Identify which cell holds the provided text, then report its [x, y] central coordinate. 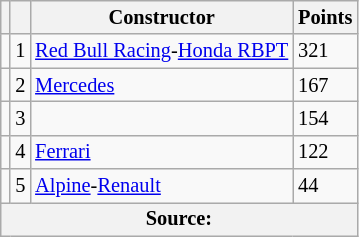
Source: [179, 219]
Constructor [162, 17]
4 [20, 152]
2 [20, 85]
5 [20, 186]
122 [325, 152]
Alpine-Renault [162, 186]
Mercedes [162, 85]
321 [325, 51]
3 [20, 118]
1 [20, 51]
Ferrari [162, 152]
Points [325, 17]
Red Bull Racing-Honda RBPT [162, 51]
167 [325, 85]
154 [325, 118]
44 [325, 186]
